Output the (X, Y) coordinate of the center of the cell containing the given text.  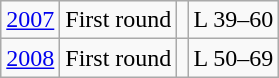
L 50–69 (234, 58)
L 39–60 (234, 20)
2008 (30, 58)
2007 (30, 20)
